For the text-containing cell, return its midpoint in (x, y) coordinate format. 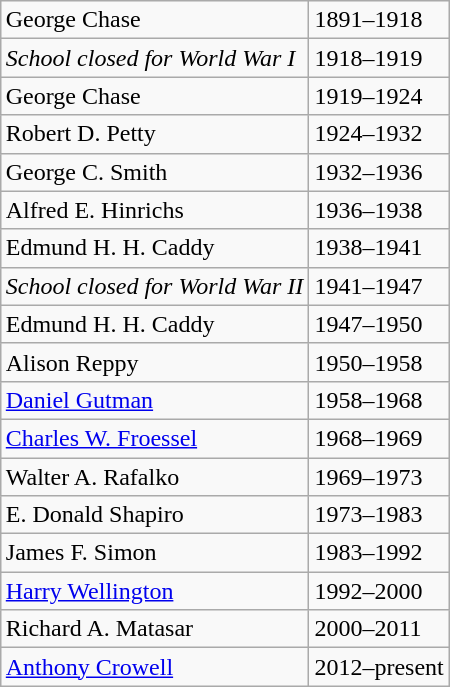
1918–1919 (379, 58)
2000–2011 (379, 629)
1992–2000 (379, 591)
Harry Wellington (154, 591)
George C. Smith (154, 172)
E. Donald Shapiro (154, 515)
School closed for World War I (154, 58)
1891–1918 (379, 20)
Robert D. Petty (154, 134)
Anthony Crowell (154, 667)
Daniel Gutman (154, 400)
1936–1938 (379, 210)
Walter A. Rafalko (154, 477)
1958–1968 (379, 400)
1924–1932 (379, 134)
1969–1973 (379, 477)
1983–1992 (379, 553)
Alison Reppy (154, 362)
Charles W. Froessel (154, 438)
1947–1950 (379, 324)
1938–1941 (379, 248)
School closed for World War II (154, 286)
2012–present (379, 667)
James F. Simon (154, 553)
Alfred E. Hinrichs (154, 210)
1950–1958 (379, 362)
1968–1969 (379, 438)
1932–1936 (379, 172)
1941–1947 (379, 286)
Richard A. Matasar (154, 629)
1973–1983 (379, 515)
1919–1924 (379, 96)
